For the text-containing cell, return its midpoint in (X, Y) coordinate format. 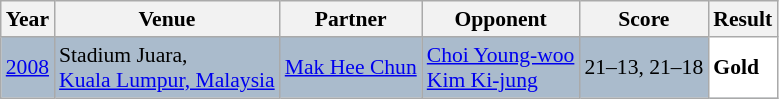
Gold (742, 68)
Opponent (501, 19)
21–13, 21–18 (644, 68)
Year (28, 19)
2008 (28, 68)
Choi Young-woo Kim Ki-jung (501, 68)
Mak Hee Chun (351, 68)
Venue (167, 19)
Score (644, 19)
Partner (351, 19)
Stadium Juara,Kuala Lumpur, Malaysia (167, 68)
Result (742, 19)
